Capture the cell that displays the provided text and extract its [X, Y] central coordinate. 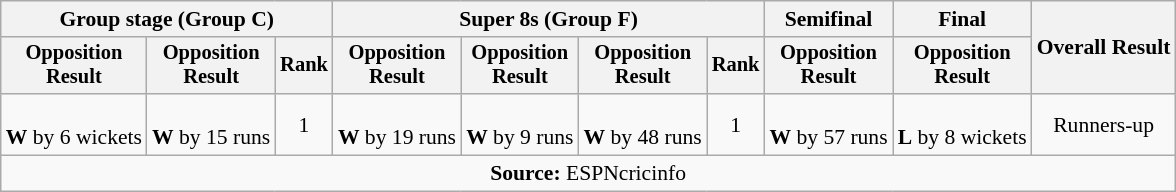
Final [962, 19]
Semifinal [828, 19]
W by 48 runs [643, 124]
Super 8s (Group F) [549, 19]
Group stage (Group C) [167, 19]
W by 6 wickets [74, 124]
L by 8 wickets [962, 124]
Source: ESPNcricinfo [588, 174]
W by 19 runs [397, 124]
W by 15 runs [211, 124]
W by 57 runs [828, 124]
Overall Result [1104, 48]
W by 9 runs [520, 124]
Runners-up [1104, 124]
